From the cell containing the given text, extract its center point as (X, Y) coordinate. 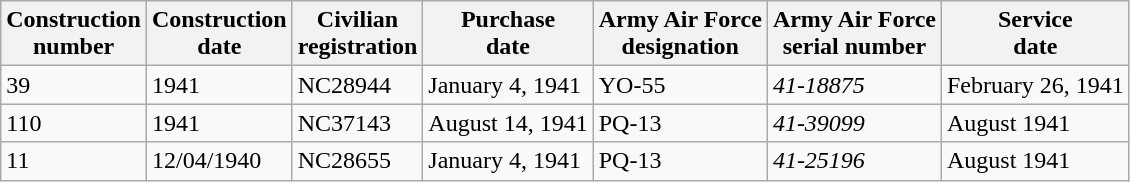
41-18875 (854, 85)
Army Air Forcedesignation (680, 34)
110 (74, 123)
41-25196 (854, 161)
Servicedate (1035, 34)
Constructiondate (219, 34)
NC37143 (358, 123)
39 (74, 85)
February 26, 1941 (1035, 85)
11 (74, 161)
Army Air Forceserial number (854, 34)
Civilianregistration (358, 34)
Constructionnumber (74, 34)
NC28655 (358, 161)
NC28944 (358, 85)
12/04/1940 (219, 161)
August 14, 1941 (508, 123)
Purchasedate (508, 34)
41-39099 (854, 123)
YO-55 (680, 85)
